Return (x, y) of the center of cell containing provided text 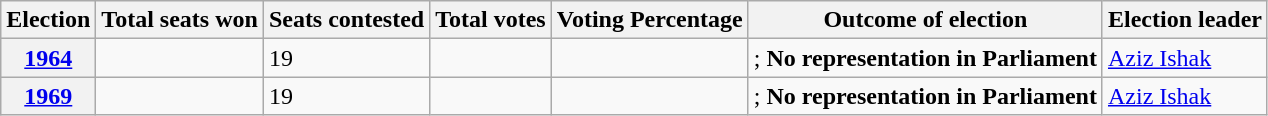
Seats contested (346, 20)
Outcome of election (925, 20)
Election (48, 20)
1964 (48, 58)
1969 (48, 96)
Total votes (491, 20)
Total seats won (180, 20)
Election leader (1184, 20)
Voting Percentage (650, 20)
